For the text-containing cell, return its midpoint in (x, y) coordinate format. 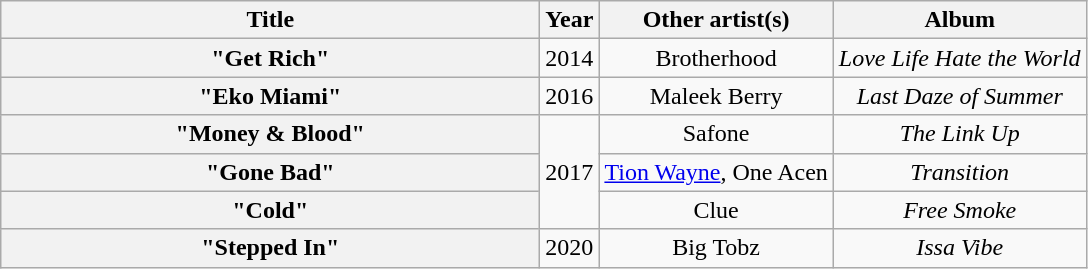
Transition (960, 172)
Year (570, 20)
Brotherhood (716, 58)
"Get Rich" (270, 58)
The Link Up (960, 134)
Issa Vibe (960, 248)
2017 (570, 172)
"Eko Miami" (270, 96)
Safone (716, 134)
Free Smoke (960, 210)
Other artist(s) (716, 20)
"Gone Bad" (270, 172)
Big Tobz (716, 248)
Last Daze of Summer (960, 96)
Maleek Berry (716, 96)
Clue (716, 210)
"Stepped In" (270, 248)
Love Life Hate the World (960, 58)
"Cold" (270, 210)
2014 (570, 58)
2020 (570, 248)
Album (960, 20)
Tion Wayne, One Acen (716, 172)
"Money & Blood" (270, 134)
2016 (570, 96)
Title (270, 20)
